Extract the [x, y] coordinate from the center of the cell holding the provided text.  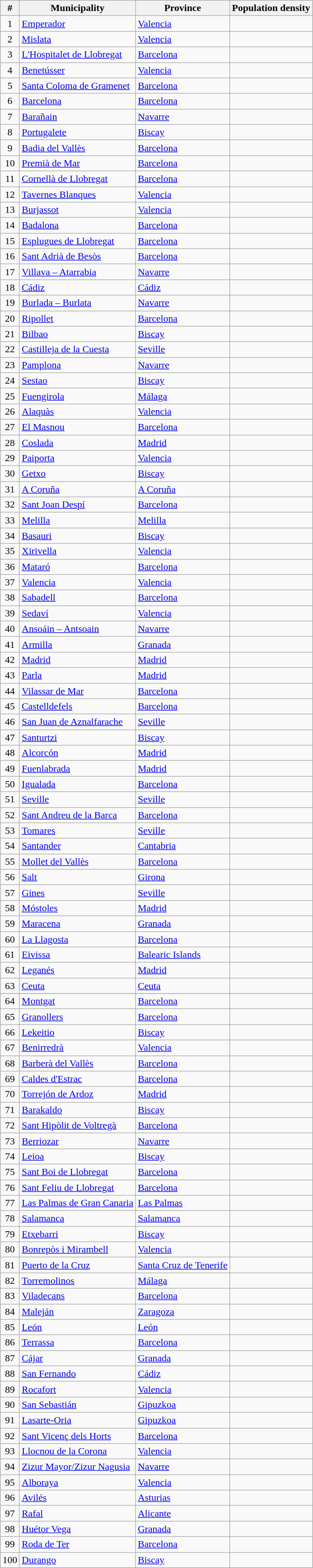
5 [10, 86]
Las Palmas [183, 1203]
Alboraya [78, 1482]
Móstoles [78, 908]
63 [10, 986]
77 [10, 1203]
Getxo [78, 474]
99 [10, 1544]
San Sebastián [78, 1405]
95 [10, 1482]
91 [10, 1420]
Sant Andreu de la Barca [78, 815]
69 [10, 1079]
Population density [271, 8]
58 [10, 908]
7 [10, 117]
Fuengirola [78, 396]
Santa Cruz de Tenerife [183, 1265]
Sestao [78, 380]
Basauri [78, 536]
20 [10, 318]
Ansoáin – Antsoain [78, 629]
Eivissa [78, 955]
La Llagosta [78, 939]
34 [10, 536]
74 [10, 1156]
3 [10, 55]
Mataró [78, 567]
12 [10, 194]
Armilla [78, 644]
13 [10, 210]
Tavernes Blanques [78, 194]
30 [10, 474]
Zaragoza [183, 1312]
Asturias [183, 1498]
33 [10, 520]
37 [10, 582]
Castilleja de la Cuesta [78, 349]
Province [183, 8]
21 [10, 334]
San Juan de Aznalfarache [78, 722]
Las Palmas de Gran Canaria [78, 1203]
23 [10, 365]
40 [10, 629]
43 [10, 675]
93 [10, 1451]
Berriozar [78, 1141]
Vilassar de Mar [78, 691]
65 [10, 1017]
52 [10, 815]
Barakaldo [78, 1110]
83 [10, 1296]
82 [10, 1281]
Etxebarri [78, 1234]
94 [10, 1467]
67 [10, 1048]
L'Hospitalet de Llobregat [78, 55]
Avilés [78, 1498]
Leioa [78, 1156]
Burlada – Burlata [78, 303]
68 [10, 1063]
Sabadell [78, 598]
Cornellà de Llobregat [78, 179]
97 [10, 1513]
66 [10, 1032]
Fuenlabrada [78, 769]
15 [10, 241]
36 [10, 567]
Burjassot [78, 210]
96 [10, 1498]
6 [10, 101]
59 [10, 923]
Sant Boi de Llobregat [78, 1172]
Terrassa [78, 1343]
Torrejón de Ardoz [78, 1094]
25 [10, 396]
Puerto de la Cruz [78, 1265]
Xirivella [78, 551]
42 [10, 660]
Castelldefels [78, 707]
Zizur Mayor/Zizur Nagusia [78, 1467]
Portugalete [78, 132]
Viladecans [78, 1296]
92 [10, 1435]
87 [10, 1358]
60 [10, 939]
47 [10, 738]
# [10, 8]
56 [10, 877]
45 [10, 707]
Salt [78, 877]
62 [10, 970]
10 [10, 163]
100 [10, 1560]
64 [10, 1001]
Durango [78, 1560]
49 [10, 769]
Caldes d'Estrac [78, 1079]
San Fernando [78, 1374]
70 [10, 1094]
Alaquàs [78, 411]
79 [10, 1234]
1 [10, 24]
Montgat [78, 1001]
41 [10, 644]
32 [10, 505]
Leganés [78, 970]
Bonrepòs i Mirambell [78, 1250]
24 [10, 380]
Lasarte-Oria [78, 1420]
Balearic Islands [183, 955]
Maleján [78, 1312]
Sant Joan Despí [78, 505]
38 [10, 598]
Ripollet [78, 318]
Parla [78, 675]
Sant Adrià de Besòs [78, 256]
9 [10, 148]
18 [10, 287]
61 [10, 955]
Cájar [78, 1358]
Emperador [78, 24]
14 [10, 225]
Bilbao [78, 334]
Girona [183, 877]
8 [10, 132]
Benetússer [78, 70]
Sedaví [78, 613]
Maracena [78, 923]
Benirredrà [78, 1048]
57 [10, 892]
81 [10, 1265]
Igualada [78, 784]
Cantabria [183, 846]
Santa Coloma de Gramenet [78, 86]
27 [10, 427]
Municipality [78, 8]
Gines [78, 892]
90 [10, 1405]
16 [10, 256]
19 [10, 303]
Tomares [78, 830]
Llocnou de la Corona [78, 1451]
44 [10, 691]
Badia del Vallès [78, 148]
78 [10, 1219]
Mislata [78, 39]
El Masnou [78, 427]
86 [10, 1343]
2 [10, 39]
Paiporta [78, 458]
Torremolinos [78, 1281]
Barberà del Vallès [78, 1063]
Alicante [183, 1513]
22 [10, 349]
Premià de Mar [78, 163]
Roda de Ter [78, 1544]
51 [10, 799]
Sant Vicenç dels Horts [78, 1435]
29 [10, 458]
Mollet del Vallès [78, 861]
31 [10, 489]
4 [10, 70]
Huétor Vega [78, 1529]
80 [10, 1250]
35 [10, 551]
Alcorcón [78, 753]
85 [10, 1327]
75 [10, 1172]
98 [10, 1529]
Granollers [78, 1017]
Villava – Atarrabia [78, 272]
53 [10, 830]
Barañain [78, 117]
55 [10, 861]
Santander [78, 846]
Santurtzi [78, 738]
Rafal [78, 1513]
72 [10, 1125]
Rocafort [78, 1389]
76 [10, 1188]
Badalona [78, 225]
50 [10, 784]
39 [10, 613]
48 [10, 753]
Sant Feliu de Llobregat [78, 1188]
Esplugues de Llobregat [78, 241]
11 [10, 179]
71 [10, 1110]
73 [10, 1141]
Pamplona [78, 365]
88 [10, 1374]
84 [10, 1312]
46 [10, 722]
26 [10, 411]
Lekeitio [78, 1032]
17 [10, 272]
Coslada [78, 442]
28 [10, 442]
89 [10, 1389]
Sant Hipòlit de Voltregà [78, 1125]
54 [10, 846]
